Extract the (x, y) coordinate from the center of the cell holding the provided text.  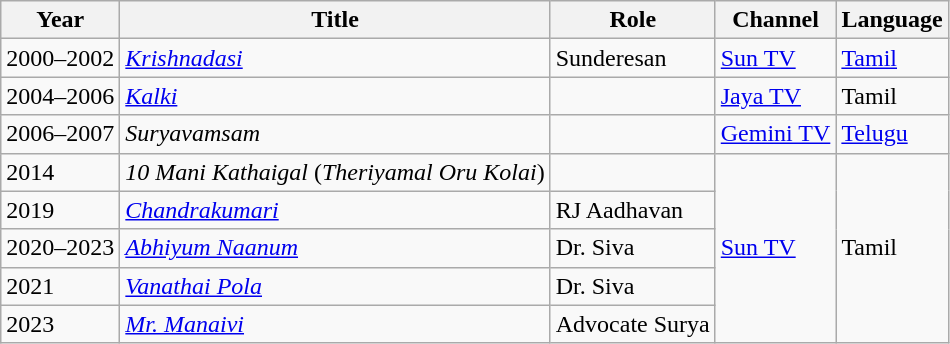
Mr. Manaivi (335, 324)
Vanathai Pola (335, 286)
Telugu (892, 134)
Abhiyum Naanum (335, 248)
Sunderesan (632, 58)
Role (632, 20)
Language (892, 20)
2020–2023 (60, 248)
Suryavamsam (335, 134)
2019 (60, 210)
Gemini TV (776, 134)
Kalki (335, 96)
Year (60, 20)
2000–2002 (60, 58)
2006–2007 (60, 134)
Chandrakumari (335, 210)
Krishnadasi (335, 58)
Jaya TV (776, 96)
Advocate Surya (632, 324)
10 Mani Kathaigal (Theriyamal Oru Kolai) (335, 172)
Title (335, 20)
Channel (776, 20)
RJ Aadhavan (632, 210)
2004–2006 (60, 96)
2014 (60, 172)
2023 (60, 324)
2021 (60, 286)
